Return [X, Y] of the center of cell containing provided text 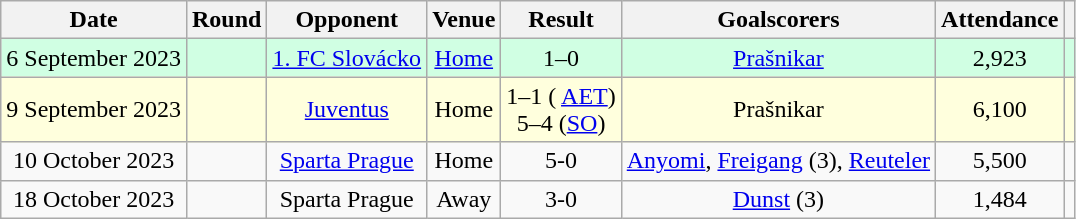
Round [226, 20]
3-0 [561, 199]
Venue [464, 20]
1. FC Slovácko [347, 58]
Anyomi, Freigang (3), Reuteler [778, 161]
18 October 2023 [94, 199]
Opponent [347, 20]
5,500 [1000, 161]
Attendance [1000, 20]
Dunst (3) [778, 199]
1,484 [1000, 199]
6 September 2023 [94, 58]
6,100 [1000, 110]
9 September 2023 [94, 110]
2,923 [1000, 58]
Result [561, 20]
Juventus [347, 110]
Date [94, 20]
1–1 ( AET)5–4 (SO) [561, 110]
5-0 [561, 161]
Away [464, 199]
10 October 2023 [94, 161]
Goalscorers [778, 20]
1–0 [561, 58]
